Return (x, y) of the center of cell containing provided text 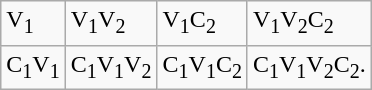
C1V1V2C2. (309, 67)
C1V1C2 (202, 67)
V1 (33, 23)
C1V1V2 (111, 67)
V1V2C2 (309, 23)
V1C2 (202, 23)
C1V1 (33, 67)
V1V2 (111, 23)
